Detect which cell encompasses the target text, then output its [x, y] center coordinate. 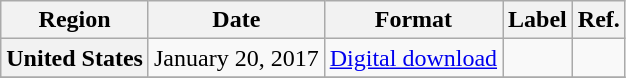
Label [538, 20]
Region [75, 20]
Digital download [413, 58]
Ref. [598, 20]
Date [236, 20]
United States [75, 58]
January 20, 2017 [236, 58]
Format [413, 20]
